For the text-containing cell, return its midpoint in [X, Y] coordinate format. 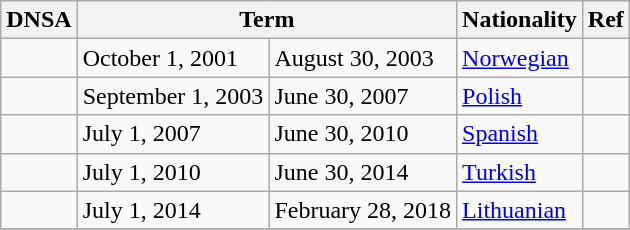
Spanish [520, 134]
October 1, 2001 [173, 58]
Polish [520, 96]
Turkish [520, 172]
September 1, 2003 [173, 96]
Lithuanian [520, 210]
August 30, 2003 [363, 58]
June 30, 2007 [363, 96]
Term [266, 20]
June 30, 2010 [363, 134]
DNSA [39, 20]
July 1, 2010 [173, 172]
June 30, 2014 [363, 172]
February 28, 2018 [363, 210]
July 1, 2014 [173, 210]
Norwegian [520, 58]
Nationality [520, 20]
July 1, 2007 [173, 134]
Ref [606, 20]
